Extract the (x, y) coordinate from the center of the cell holding the provided text.  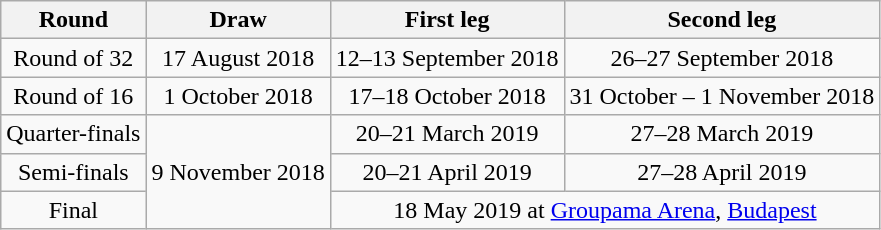
Draw (238, 20)
31 October – 1 November 2018 (722, 96)
Round of 32 (74, 58)
20–21 March 2019 (447, 134)
20–21 April 2019 (447, 172)
Second leg (722, 20)
26–27 September 2018 (722, 58)
1 October 2018 (238, 96)
Semi-finals (74, 172)
Final (74, 210)
9 November 2018 (238, 172)
Round of 16 (74, 96)
First leg (447, 20)
Round (74, 20)
27–28 April 2019 (722, 172)
18 May 2019 at Groupama Arena, Budapest (604, 210)
27–28 March 2019 (722, 134)
17–18 October 2018 (447, 96)
Quarter-finals (74, 134)
17 August 2018 (238, 58)
12–13 September 2018 (447, 58)
